Find where the given text appears and provide that cell's center as [X, Y] coordinate. 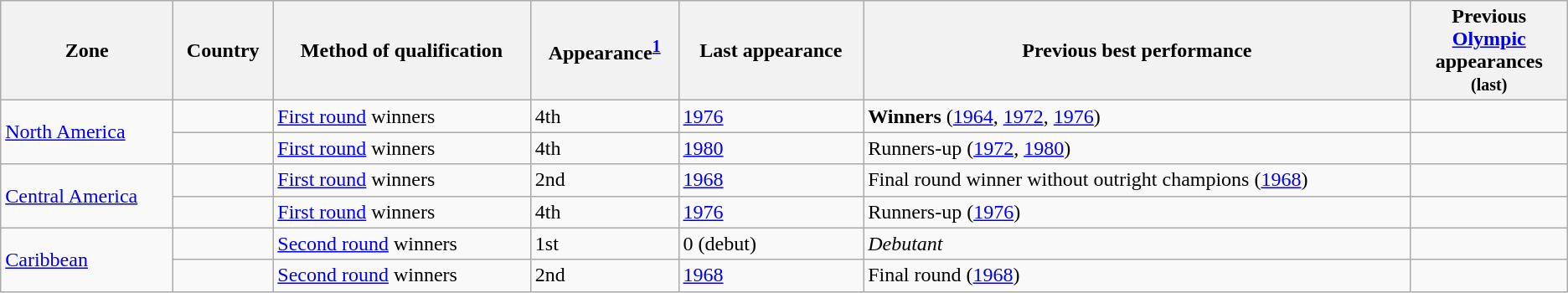
1st [605, 244]
Central America [87, 196]
Previous best performance [1137, 50]
Country [223, 50]
Caribbean [87, 260]
Previous Olympic appearances(last) [1489, 50]
Winners (1964, 1972, 1976) [1137, 116]
Last appearance [771, 50]
Runners-up (1972, 1980) [1137, 148]
Final round (1968) [1137, 275]
Zone [87, 50]
Final round winner without outright champions (1968) [1137, 180]
0 (debut) [771, 244]
North America [87, 132]
1980 [771, 148]
Method of qualification [402, 50]
Appearance1 [605, 50]
Runners-up (1976) [1137, 212]
Debutant [1137, 244]
